Search for the cell housing the specified text and yield its (X, Y) center coordinate. 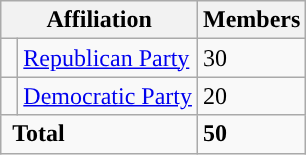
Affiliation (100, 20)
Republican Party (108, 58)
30 (251, 58)
Democratic Party (108, 96)
50 (251, 134)
Total (100, 134)
20 (251, 96)
Members (251, 20)
